Identify which cell holds the provided text, then report its [X, Y] central coordinate. 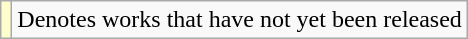
Denotes works that have not yet been released [240, 20]
